Provide the [X, Y] coordinate of the cell's center where the given text is located.  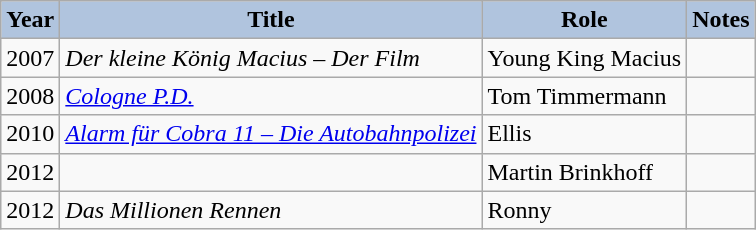
Young King Macius [584, 58]
2008 [30, 96]
Ronny [584, 210]
Title [271, 20]
Cologne P.D. [271, 96]
Tom Timmermann [584, 96]
Martin Brinkhoff [584, 172]
Alarm für Cobra 11 – Die Autobahnpolizei [271, 134]
Notes [721, 20]
Ellis [584, 134]
Role [584, 20]
Year [30, 20]
2007 [30, 58]
2010 [30, 134]
Das Millionen Rennen [271, 210]
Der kleine König Macius – Der Film [271, 58]
